Return [x, y] of the center of cell containing provided text 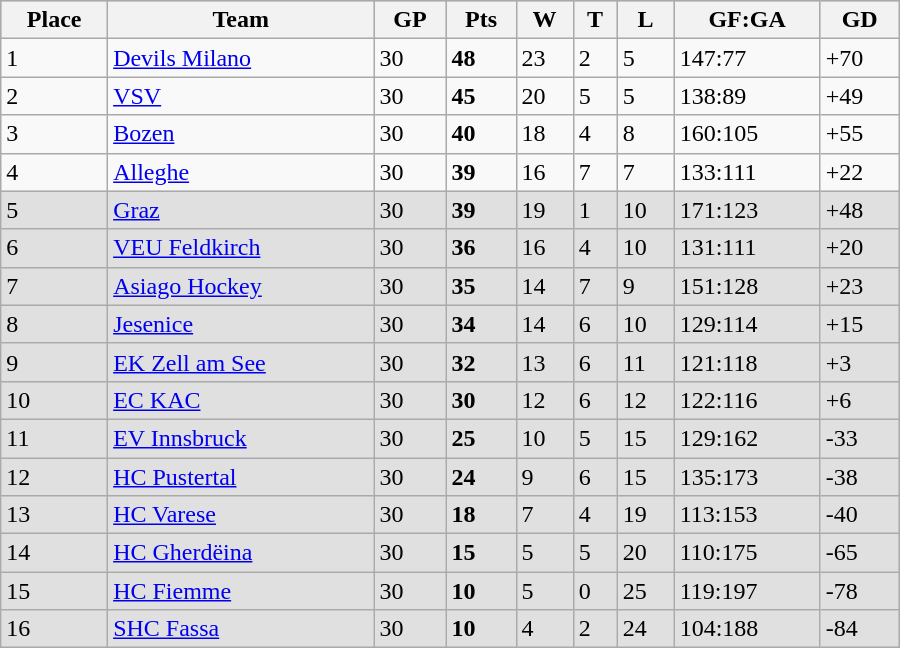
+6 [860, 400]
HC Varese [241, 515]
+55 [860, 134]
+48 [860, 210]
+22 [860, 172]
0 [595, 591]
-33 [860, 438]
129:114 [747, 324]
W [544, 20]
-84 [860, 629]
-38 [860, 477]
35 [481, 286]
Devils Milano [241, 58]
131:111 [747, 248]
Jesenice [241, 324]
3 [54, 134]
Asiago Hockey [241, 286]
121:118 [747, 362]
VSV [241, 96]
Alleghe [241, 172]
+3 [860, 362]
171:123 [747, 210]
-65 [860, 553]
122:116 [747, 400]
Team [241, 20]
Place [54, 20]
110:175 [747, 553]
32 [481, 362]
Bozen [241, 134]
EC KAC [241, 400]
HC Gherdëina [241, 553]
+15 [860, 324]
EV Innsbruck [241, 438]
VEU Feldkirch [241, 248]
135:173 [747, 477]
-78 [860, 591]
160:105 [747, 134]
129:162 [747, 438]
113:153 [747, 515]
HC Pustertal [241, 477]
-40 [860, 515]
+20 [860, 248]
GD [860, 20]
151:128 [747, 286]
T [595, 20]
+49 [860, 96]
133:111 [747, 172]
+70 [860, 58]
147:77 [747, 58]
23 [544, 58]
Graz [241, 210]
EK Zell am See [241, 362]
45 [481, 96]
34 [481, 324]
+23 [860, 286]
138:89 [747, 96]
119:197 [747, 591]
Pts [481, 20]
SHC Fassa [241, 629]
GP [410, 20]
104:188 [747, 629]
L [646, 20]
48 [481, 58]
40 [481, 134]
HC Fiemme [241, 591]
36 [481, 248]
GF:GA [747, 20]
